Search for the cell housing the specified text and yield its (x, y) center coordinate. 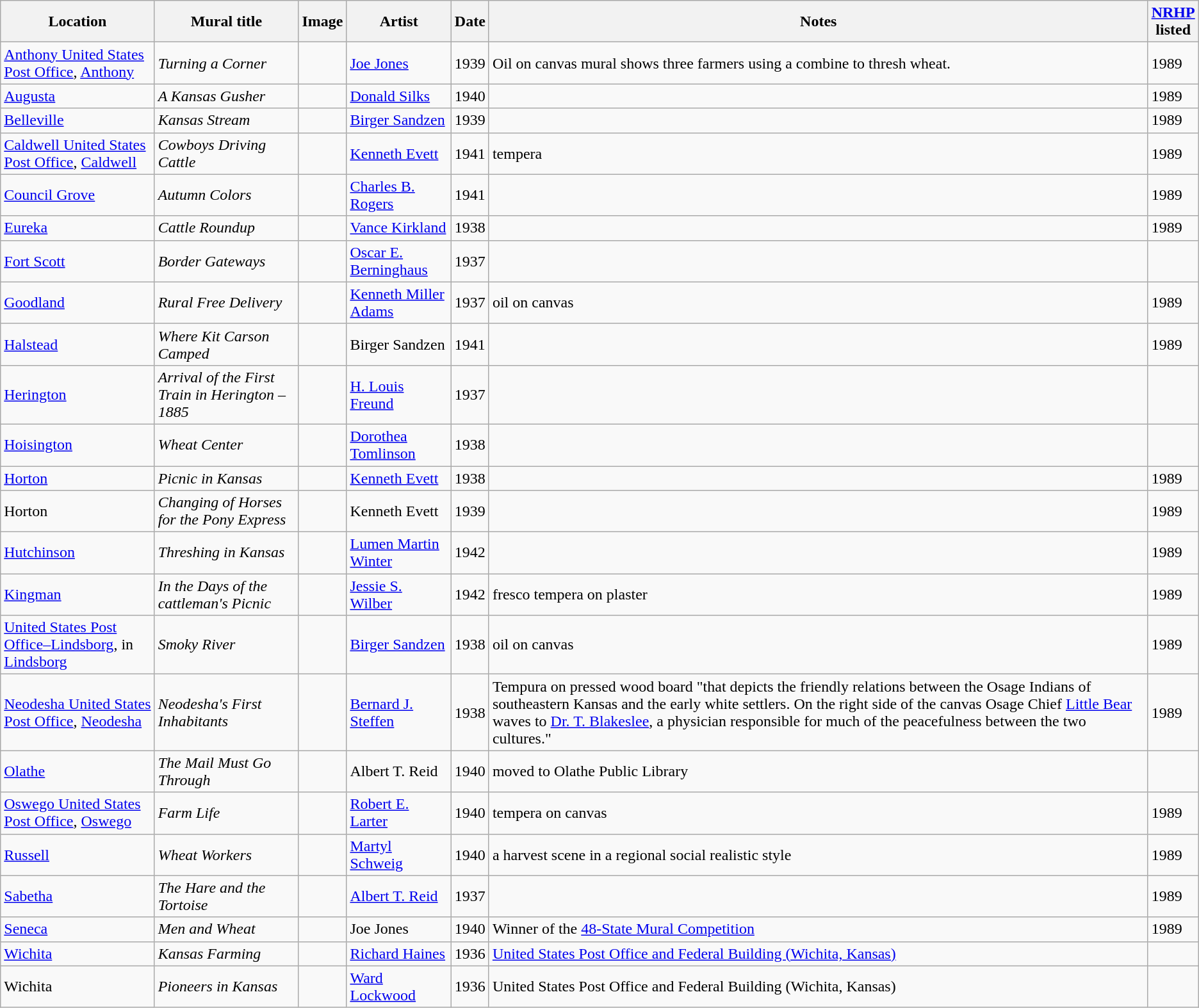
Augusta (77, 96)
Olathe (77, 771)
Kansas Stream (227, 120)
Neodesha United States Post Office, Neodesha (77, 712)
Kansas Farming (227, 954)
Wheat Workers (227, 854)
Anthony United States Post Office, Anthony (77, 63)
Artist (398, 22)
NRHPlisted (1173, 22)
Smoky River (227, 645)
Herington (77, 394)
Sabetha (77, 897)
Oil on canvas mural shows three farmers using a combine to thresh wheat. (819, 63)
Winner of the 48-State Mural Competition (819, 929)
Image (323, 22)
Turning a Corner (227, 63)
Russell (77, 854)
moved to Olathe Public Library (819, 771)
Rural Free Delivery (227, 302)
Hoisington (77, 444)
Seneca (77, 929)
Where Kit Carson Camped (227, 345)
Goodland (77, 302)
Notes (819, 22)
Jessie S. Wilber (398, 594)
United States Post Office–Lindsborg, in Lindsborg (77, 645)
Fort Scott (77, 261)
Wheat Center (227, 444)
Bernard J. Steffen (398, 712)
The Hare and the Tortoise (227, 897)
Men and Wheat (227, 929)
Martyl Schweig (398, 854)
Autumn Colors (227, 195)
Date (470, 22)
Location (77, 22)
Threshing in Kansas (227, 553)
Richard Haines (398, 954)
Oswego United States Post Office, Oswego (77, 813)
Cattle Roundup (227, 228)
A Kansas Gusher (227, 96)
Halstead (77, 345)
In the Days of the cattleman's Picnic (227, 594)
Border Gateways (227, 261)
Caldwell United States Post Office, Caldwell (77, 154)
Neodesha's First Inhabitants (227, 712)
tempera (819, 154)
Mural title (227, 22)
tempera on canvas (819, 813)
H. Louis Freund (398, 394)
fresco tempera on plaster (819, 594)
a harvest scene in a regional social realistic style (819, 854)
Oscar E. Berninghaus (398, 261)
Pioneers in Kansas (227, 986)
Picnic in Kansas (227, 478)
Belleville (77, 120)
Vance Kirkland (398, 228)
Council Grove (77, 195)
Lumen Martin Winter (398, 553)
Dorothea Tomlinson (398, 444)
Farm Life (227, 813)
Kingman (77, 594)
Kenneth Miller Adams (398, 302)
Arrival of the First Train in Herington – 1885 (227, 394)
Ward Lockwood (398, 986)
Hutchinson (77, 553)
Charles B. Rogers (398, 195)
Donald Silks (398, 96)
The Mail Must Go Through (227, 771)
Changing of Horses for the Pony Express (227, 511)
Eureka (77, 228)
Robert E. Larter (398, 813)
Cowboys Driving Cattle (227, 154)
